Identify which cell holds the provided text, then report its (x, y) central coordinate. 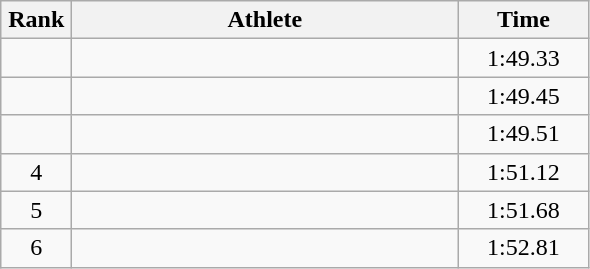
4 (36, 172)
Rank (36, 20)
5 (36, 210)
1:49.51 (524, 134)
1:51.12 (524, 172)
1:49.33 (524, 58)
Time (524, 20)
1:49.45 (524, 96)
1:52.81 (524, 248)
Athlete (265, 20)
1:51.68 (524, 210)
6 (36, 248)
